Provide the (x, y) coordinate of the cell's center where the given text is located.  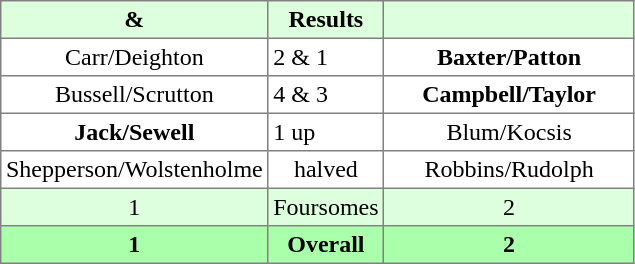
halved (326, 170)
Overall (326, 245)
Jack/Sewell (134, 132)
Results (326, 20)
& (134, 20)
Shepperson/Wolstenholme (134, 170)
Blum/Kocsis (509, 132)
4 & 3 (326, 95)
Baxter/Patton (509, 57)
Foursomes (326, 207)
Robbins/Rudolph (509, 170)
Campbell/Taylor (509, 95)
1 up (326, 132)
Carr/Deighton (134, 57)
Bussell/Scrutton (134, 95)
2 & 1 (326, 57)
